Locate the cell with the specified text and output its [X, Y] center coordinate. 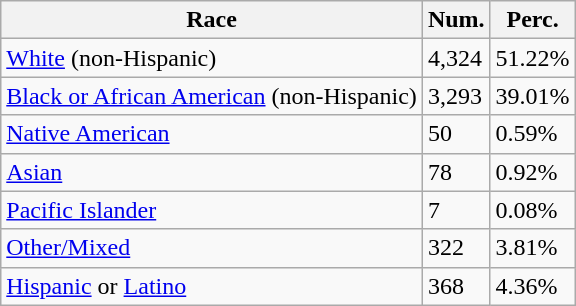
50 [456, 134]
Black or African American (non-Hispanic) [212, 96]
0.08% [532, 210]
322 [456, 248]
51.22% [532, 58]
Race [212, 20]
39.01% [532, 96]
3.81% [532, 248]
0.92% [532, 172]
Hispanic or Latino [212, 286]
4.36% [532, 286]
78 [456, 172]
Perc. [532, 20]
Pacific Islander [212, 210]
Num. [456, 20]
Native American [212, 134]
4,324 [456, 58]
7 [456, 210]
0.59% [532, 134]
368 [456, 286]
White (non-Hispanic) [212, 58]
Asian [212, 172]
Other/Mixed [212, 248]
3,293 [456, 96]
